Determine the (x, y) coordinate at the center of the cell enclosing the given text.  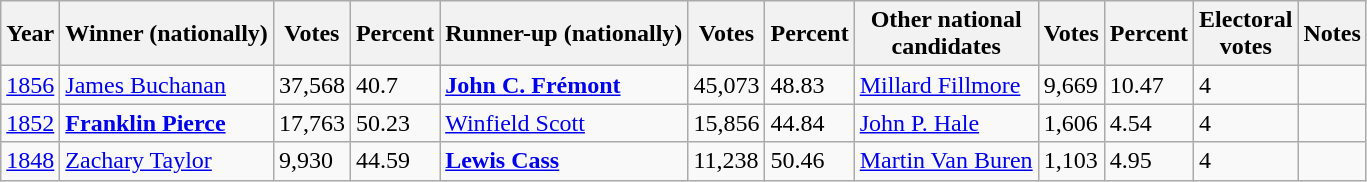
Lewis Cass (564, 161)
9,669 (1071, 85)
50.46 (810, 161)
Electoralvotes (1246, 34)
1,103 (1071, 161)
50.23 (394, 123)
17,763 (312, 123)
40.7 (394, 85)
10.47 (1148, 85)
Zachary Taylor (167, 161)
44.59 (394, 161)
48.83 (810, 85)
Franklin Pierce (167, 123)
15,856 (726, 123)
Runner-up (nationally) (564, 34)
John C. Frémont (564, 85)
Year (30, 34)
Other nationalcandidates (946, 34)
37,568 (312, 85)
Notes (1332, 34)
John P. Hale (946, 123)
44.84 (810, 123)
1852 (30, 123)
Millard Fillmore (946, 85)
4.95 (1148, 161)
1848 (30, 161)
4.54 (1148, 123)
1,606 (1071, 123)
Winner (nationally) (167, 34)
11,238 (726, 161)
45,073 (726, 85)
Martin Van Buren (946, 161)
1856 (30, 85)
James Buchanan (167, 85)
9,930 (312, 161)
Winfield Scott (564, 123)
